Determine the [X, Y] coordinate at the center of the cell enclosing the given text.  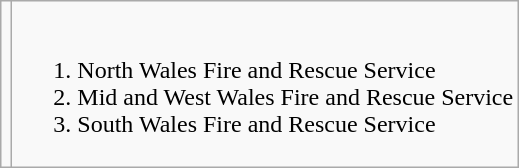
North Wales Fire and Rescue ServiceMid and West Wales Fire and Rescue ServiceSouth Wales Fire and Rescue Service [266, 84]
